Locate the cell with the specified text and output its (X, Y) center coordinate. 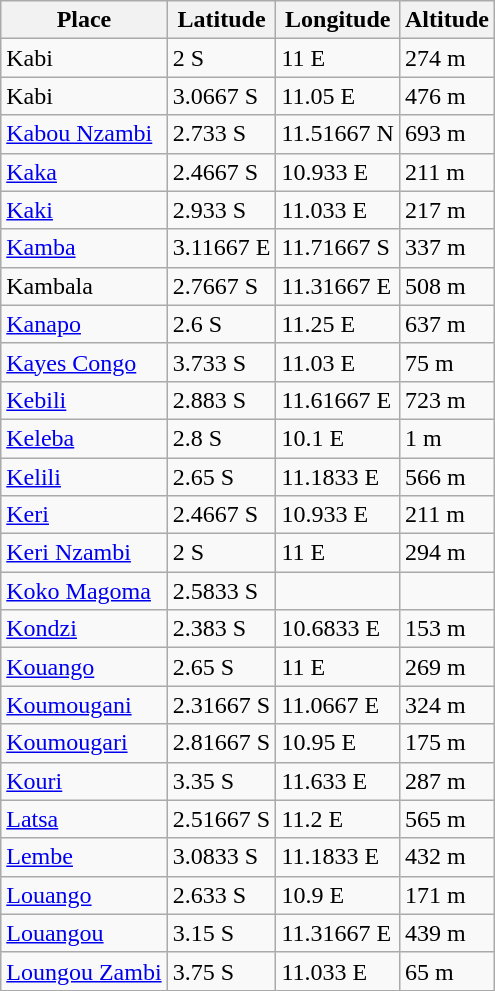
Kaki (84, 210)
Koko Magoma (84, 591)
Loungou Zambi (84, 971)
3.11667 E (222, 248)
11.0667 E (338, 705)
Louangou (84, 933)
Kayes Congo (84, 362)
2.383 S (222, 629)
217 m (446, 210)
2.7667 S (222, 286)
Kanapo (84, 324)
Kouri (84, 781)
Longitude (338, 20)
10.95 E (338, 743)
1 m (446, 438)
2.31667 S (222, 705)
294 m (446, 553)
Kaka (84, 172)
565 m (446, 819)
Keri (84, 515)
2.633 S (222, 895)
476 m (446, 96)
693 m (446, 134)
269 m (446, 667)
2.883 S (222, 400)
324 m (446, 705)
75 m (446, 362)
10.1 E (338, 438)
Koumougari (84, 743)
171 m (446, 895)
2.933 S (222, 210)
11.03 E (338, 362)
Koumougani (84, 705)
2.733 S (222, 134)
3.733 S (222, 362)
566 m (446, 477)
11.51667 N (338, 134)
10.6833 E (338, 629)
Kelili (84, 477)
Altitude (446, 20)
10.9 E (338, 895)
337 m (446, 248)
Kouango (84, 667)
Kamba (84, 248)
2.81667 S (222, 743)
153 m (446, 629)
3.15 S (222, 933)
637 m (446, 324)
11.71667 S (338, 248)
Kambala (84, 286)
Keri Nzambi (84, 553)
2.5833 S (222, 591)
Latitude (222, 20)
723 m (446, 400)
175 m (446, 743)
Keleba (84, 438)
2.8 S (222, 438)
65 m (446, 971)
3.35 S (222, 781)
Lembe (84, 857)
508 m (446, 286)
Place (84, 20)
Kabou Nzambi (84, 134)
Kondzi (84, 629)
432 m (446, 857)
287 m (446, 781)
Kebili (84, 400)
11.2 E (338, 819)
2.6 S (222, 324)
11.633 E (338, 781)
3.0667 S (222, 96)
3.75 S (222, 971)
Louango (84, 895)
274 m (446, 58)
2.51667 S (222, 819)
3.0833 S (222, 857)
11.25 E (338, 324)
439 m (446, 933)
Latsa (84, 819)
11.05 E (338, 96)
11.61667 E (338, 400)
